For the text-containing cell, return its midpoint in (X, Y) coordinate format. 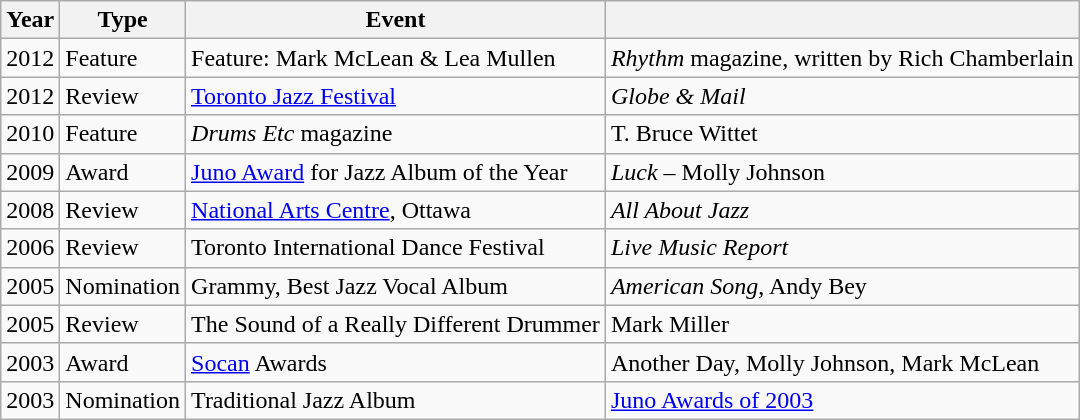
Grammy, Best Jazz Vocal Album (396, 286)
Globe & Mail (842, 96)
American Song, Andy Bey (842, 286)
Event (396, 20)
National Arts Centre, Ottawa (396, 210)
Type (123, 20)
Socan Awards (396, 362)
Toronto International Dance Festival (396, 248)
Luck – Molly Johnson (842, 172)
2006 (30, 248)
2009 (30, 172)
2010 (30, 134)
Rhythm magazine, written by Rich Chamberlain (842, 58)
Mark Miller (842, 324)
Traditional Jazz Album (396, 400)
Feature: Mark McLean & Lea Mullen (396, 58)
2008 (30, 210)
Live Music Report (842, 248)
The Sound of a Really Different Drummer (396, 324)
Another Day, Molly Johnson, Mark McLean (842, 362)
All About Jazz (842, 210)
Drums Etc magazine (396, 134)
Juno Awards of 2003 (842, 400)
T. Bruce Wittet (842, 134)
Year (30, 20)
Juno Award for Jazz Album of the Year (396, 172)
Toronto Jazz Festival (396, 96)
